Return the (x, y) coordinate for the center point of the cell that contains the specified text.  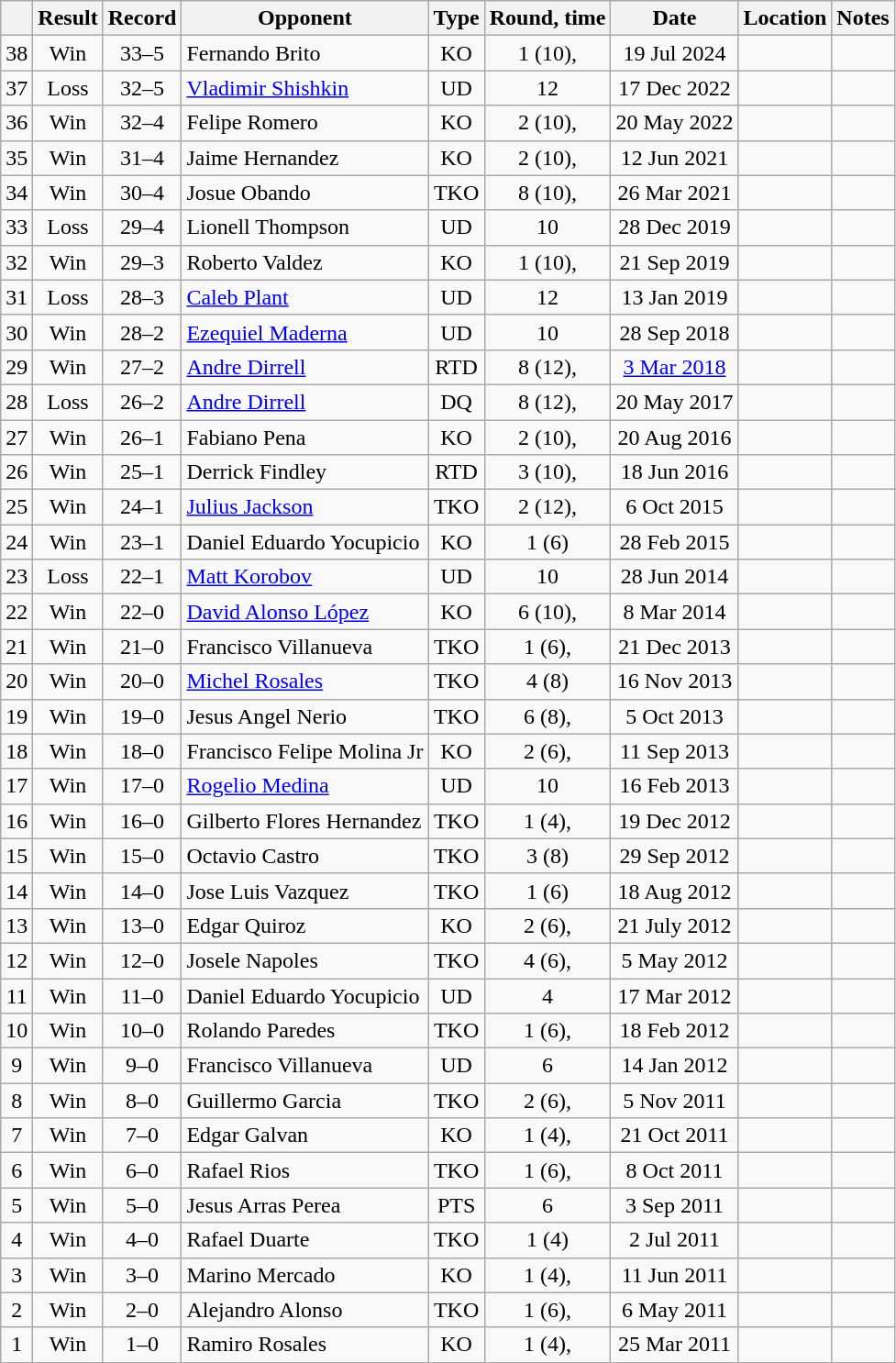
Josue Obando (304, 193)
4–0 (142, 1240)
25 (17, 507)
37 (17, 88)
22 (17, 612)
2 (17, 1310)
8 Oct 2011 (675, 1170)
Vladimir Shishkin (304, 88)
Lionell Thompson (304, 227)
30 (17, 332)
Fabiano Pena (304, 438)
16–0 (142, 821)
Record (142, 18)
18 Feb 2012 (675, 1031)
Gilberto Flores Hernandez (304, 821)
21 Oct 2011 (675, 1136)
26 (17, 472)
32–4 (142, 123)
9 (17, 1066)
5 (17, 1205)
23–1 (142, 542)
28 Feb 2015 (675, 542)
Rafael Duarte (304, 1240)
20 (17, 681)
33 (17, 227)
16 Feb 2013 (675, 786)
8 Mar 2014 (675, 612)
21 July 2012 (675, 925)
29 (17, 367)
1 (4) (548, 1240)
25 Mar 2011 (675, 1345)
22–1 (142, 577)
6 Oct 2015 (675, 507)
Felipe Romero (304, 123)
24 (17, 542)
Rolando Paredes (304, 1031)
27–2 (142, 367)
18–0 (142, 751)
Rogelio Medina (304, 786)
20 May 2022 (675, 123)
31–4 (142, 158)
PTS (457, 1205)
19 Jul 2024 (675, 53)
15–0 (142, 856)
3 (17, 1275)
18 (17, 751)
Alejandro Alonso (304, 1310)
3 (10), (548, 472)
36 (17, 123)
2 (12), (548, 507)
9–0 (142, 1066)
26–1 (142, 438)
Rafael Rios (304, 1170)
3 Mar 2018 (675, 367)
1 (17, 1345)
Fernando Brito (304, 53)
16 (17, 821)
Francisco Felipe Molina Jr (304, 751)
5 Oct 2013 (675, 716)
13 Jan 2019 (675, 297)
34 (17, 193)
6 (10), (548, 612)
11 Sep 2013 (675, 751)
3 (8) (548, 856)
16 Nov 2013 (675, 681)
17–0 (142, 786)
20 Aug 2016 (675, 438)
13–0 (142, 925)
Marino Mercado (304, 1275)
17 Dec 2022 (675, 88)
26 Mar 2021 (675, 193)
18 Jun 2016 (675, 472)
21–0 (142, 647)
11 Jun 2011 (675, 1275)
Ramiro Rosales (304, 1345)
Notes (863, 18)
4 (8) (548, 681)
31 (17, 297)
Edgar Quiroz (304, 925)
6–0 (142, 1170)
19 Dec 2012 (675, 821)
Octavio Castro (304, 856)
Josele Napoles (304, 960)
33–5 (142, 53)
Michel Rosales (304, 681)
Ezequiel Maderna (304, 332)
Matt Korobov (304, 577)
19–0 (142, 716)
Roberto Valdez (304, 262)
29 Sep 2012 (675, 856)
8 (10), (548, 193)
21 Sep 2019 (675, 262)
14–0 (142, 891)
28–3 (142, 297)
David Alonso López (304, 612)
19 (17, 716)
17 Mar 2012 (675, 995)
Opponent (304, 18)
5–0 (142, 1205)
25–1 (142, 472)
4 (6), (548, 960)
12–0 (142, 960)
17 (17, 786)
Edgar Galvan (304, 1136)
30–4 (142, 193)
Julius Jackson (304, 507)
32 (17, 262)
10–0 (142, 1031)
Caleb Plant (304, 297)
2 Jul 2011 (675, 1240)
2–0 (142, 1310)
Jesus Angel Nerio (304, 716)
Jose Luis Vazquez (304, 891)
21 Dec 2013 (675, 647)
28 Jun 2014 (675, 577)
8–0 (142, 1101)
24–1 (142, 507)
8 (17, 1101)
14 (17, 891)
20–0 (142, 681)
32–5 (142, 88)
Derrick Findley (304, 472)
38 (17, 53)
3 Sep 2011 (675, 1205)
15 (17, 856)
14 Jan 2012 (675, 1066)
DQ (457, 402)
6 May 2011 (675, 1310)
Round, time (548, 18)
20 May 2017 (675, 402)
18 Aug 2012 (675, 891)
5 Nov 2011 (675, 1101)
11–0 (142, 995)
3–0 (142, 1275)
Jaime Hernandez (304, 158)
Guillermo Garcia (304, 1101)
12 Jun 2021 (675, 158)
7 (17, 1136)
Date (675, 18)
35 (17, 158)
6 (8), (548, 716)
28 Sep 2018 (675, 332)
1–0 (142, 1345)
7–0 (142, 1136)
22–0 (142, 612)
27 (17, 438)
28 Dec 2019 (675, 227)
23 (17, 577)
29–3 (142, 262)
11 (17, 995)
29–4 (142, 227)
13 (17, 925)
26–2 (142, 402)
Jesus Arras Perea (304, 1205)
5 May 2012 (675, 960)
21 (17, 647)
28–2 (142, 332)
28 (17, 402)
Location (785, 18)
Type (457, 18)
Result (68, 18)
